Identify which cell holds the provided text, then report its (x, y) central coordinate. 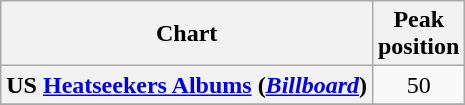
US Heatseekers Albums (Billboard) (187, 85)
50 (418, 85)
Peakposition (418, 34)
Chart (187, 34)
